Capture the cell that displays the provided text and extract its (X, Y) central coordinate. 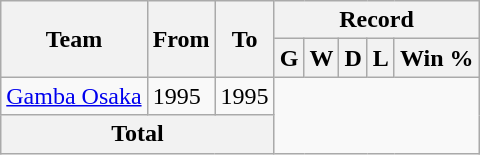
W (322, 58)
L (380, 58)
Team (74, 39)
G (289, 58)
To (244, 39)
From (181, 39)
Win % (436, 58)
Gamba Osaka (74, 96)
Record (376, 20)
Total (138, 134)
D (353, 58)
